Determine the (X, Y) coordinate at the center of the cell enclosing the given text.  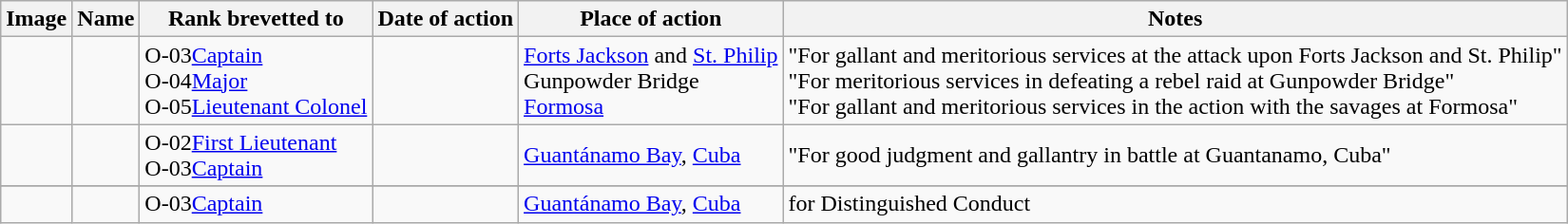
O-03CaptainO-04MajorO-05Lieutenant Colonel (257, 81)
Forts Jackson and St. PhilipGunpowder BridgeFormosa (651, 81)
Name (106, 19)
Place of action (651, 19)
Image (36, 19)
Rank brevetted to (257, 19)
O-03Captain (257, 204)
"For good judgment and gallantry in battle at Guantanamo, Cuba" (1175, 156)
for Distinguished Conduct (1175, 204)
Notes (1175, 19)
Date of action (446, 19)
O-02First LieutenantO-03Captain (257, 156)
